Identify which cell holds the provided text, then report its (X, Y) central coordinate. 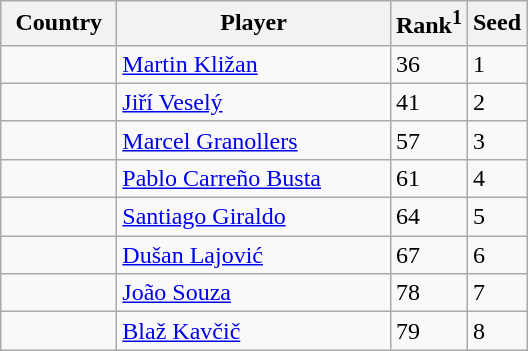
36 (428, 64)
7 (496, 293)
61 (428, 178)
2 (496, 102)
Dušan Lajović (254, 255)
Rank1 (428, 24)
57 (428, 140)
Blaž Kavčič (254, 331)
6 (496, 255)
78 (428, 293)
Pablo Carreño Busta (254, 178)
Country (59, 24)
Jiří Veselý (254, 102)
41 (428, 102)
4 (496, 178)
8 (496, 331)
Seed (496, 24)
5 (496, 217)
Santiago Giraldo (254, 217)
3 (496, 140)
79 (428, 331)
Marcel Granollers (254, 140)
Player (254, 24)
João Souza (254, 293)
1 (496, 64)
64 (428, 217)
Martin Kližan (254, 64)
67 (428, 255)
